Locate the cell with the specified text and output its (X, Y) center coordinate. 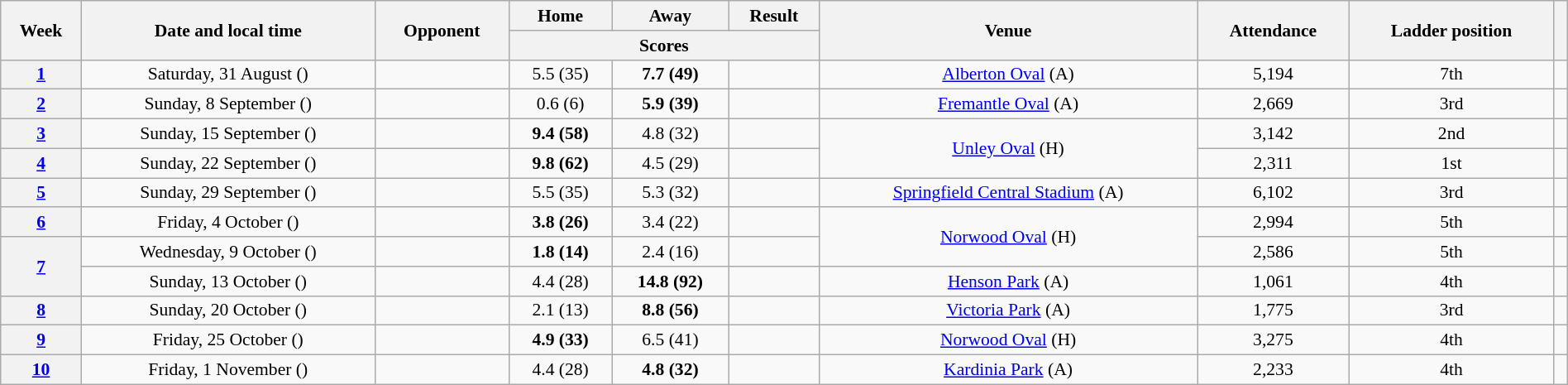
Result (774, 16)
1st (1451, 163)
8 (41, 310)
8.8 (56) (670, 310)
Home (560, 16)
7.7 (49) (670, 75)
5,194 (1274, 75)
1 (41, 75)
4.5 (29) (670, 163)
Attendance (1274, 30)
9 (41, 340)
Victoria Park (A) (1008, 310)
Friday, 4 October () (228, 223)
Alberton Oval (A) (1008, 75)
2,994 (1274, 223)
Ladder position (1451, 30)
2.1 (13) (560, 310)
Wednesday, 9 October () (228, 252)
5.9 (39) (670, 104)
1,061 (1274, 282)
2nd (1451, 134)
2 (41, 104)
Friday, 25 October () (228, 340)
Away (670, 16)
3 (41, 134)
4.9 (33) (560, 340)
14.8 (92) (670, 282)
6,102 (1274, 193)
Week (41, 30)
Sunday, 13 October () (228, 282)
1,775 (1274, 310)
3.8 (26) (560, 223)
2,669 (1274, 104)
Sunday, 22 September () (228, 163)
Venue (1008, 30)
Sunday, 15 September () (228, 134)
Sunday, 20 October () (228, 310)
Henson Park (A) (1008, 282)
Sunday, 29 September () (228, 193)
Opponent (442, 30)
Fremantle Oval (A) (1008, 104)
7th (1451, 75)
5.3 (32) (670, 193)
2,311 (1274, 163)
3,275 (1274, 340)
7 (41, 267)
5 (41, 193)
10 (41, 370)
Springfield Central Stadium (A) (1008, 193)
Date and local time (228, 30)
3,142 (1274, 134)
Friday, 1 November () (228, 370)
0.6 (6) (560, 104)
6.5 (41) (670, 340)
6 (41, 223)
Saturday, 31 August () (228, 75)
2,233 (1274, 370)
2.4 (16) (670, 252)
2,586 (1274, 252)
1.8 (14) (560, 252)
Sunday, 8 September () (228, 104)
9.8 (62) (560, 163)
9.4 (58) (560, 134)
3.4 (22) (670, 223)
Unley Oval (H) (1008, 149)
Scores (663, 46)
Kardinia Park (A) (1008, 370)
4 (41, 163)
